Pinpoint the cell where the given text exists, returning its [X, Y] midpoint coordinate. 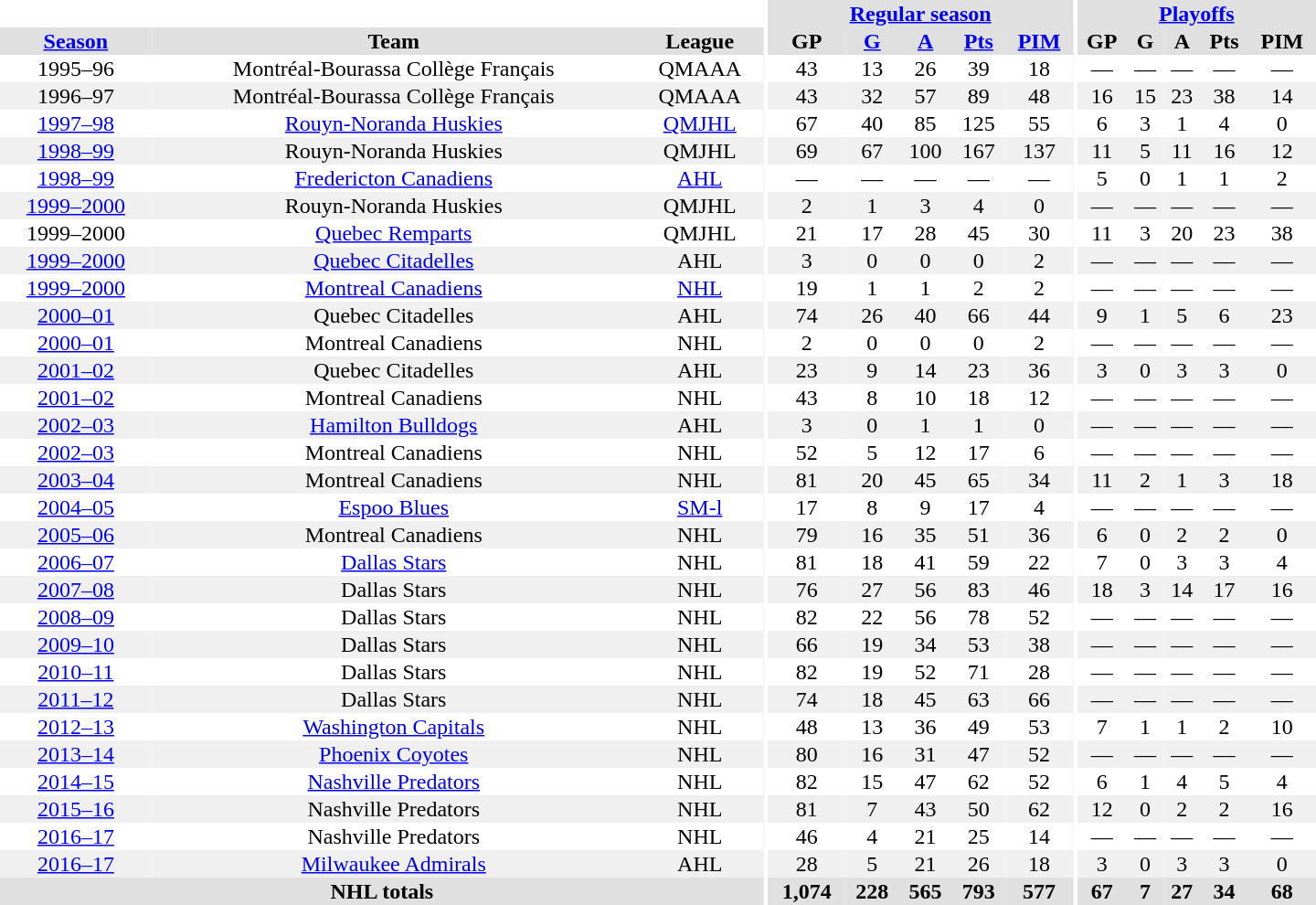
2006–07 [76, 562]
63 [979, 699]
577 [1039, 891]
85 [925, 123]
565 [925, 891]
2003–04 [76, 480]
50 [979, 809]
Phoenix Coyotes [394, 754]
55 [1039, 123]
793 [979, 891]
51 [979, 535]
2009–10 [76, 644]
71 [979, 672]
SM-l [700, 507]
Fredericton Canadiens [394, 178]
2004–05 [76, 507]
1997–98 [76, 123]
Playoffs [1197, 14]
31 [925, 754]
2011–12 [76, 699]
2014–15 [76, 782]
2013–14 [76, 754]
44 [1039, 315]
25 [979, 836]
35 [925, 535]
80 [806, 754]
NHL totals [382, 891]
228 [872, 891]
2012–13 [76, 727]
1995–96 [76, 69]
89 [979, 96]
79 [806, 535]
137 [1039, 151]
1996–97 [76, 96]
Quebec Remparts [394, 233]
65 [979, 480]
2015–16 [76, 809]
69 [806, 151]
Season [76, 41]
30 [1039, 233]
2007–08 [76, 590]
125 [979, 123]
41 [925, 562]
2005–06 [76, 535]
Milwaukee Admirals [394, 864]
1,074 [806, 891]
167 [979, 151]
Washington Capitals [394, 727]
83 [979, 590]
57 [925, 96]
68 [1282, 891]
League [700, 41]
39 [979, 69]
Regular season [920, 14]
Hamilton Bulldogs [394, 425]
32 [872, 96]
76 [806, 590]
2008–09 [76, 617]
Espoo Blues [394, 507]
100 [925, 151]
Team [394, 41]
49 [979, 727]
78 [979, 617]
2010–11 [76, 672]
59 [979, 562]
